Determine the [X, Y] coordinate at the center of the cell enclosing the given text.  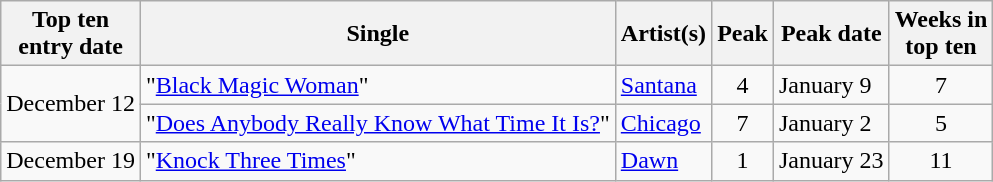
Single [378, 34]
1 [743, 161]
Artist(s) [663, 34]
Weeks intop ten [941, 34]
January 9 [831, 85]
5 [941, 123]
Santana [663, 85]
January 2 [831, 123]
December 12 [71, 104]
"Does Anybody Really Know What Time It Is?" [378, 123]
4 [743, 85]
Top tenentry date [71, 34]
Peak date [831, 34]
Peak [743, 34]
Chicago [663, 123]
December 19 [71, 161]
11 [941, 161]
"Black Magic Woman" [378, 85]
January 23 [831, 161]
Dawn [663, 161]
"Knock Three Times" [378, 161]
